Return (X, Y) of the center of cell containing provided text 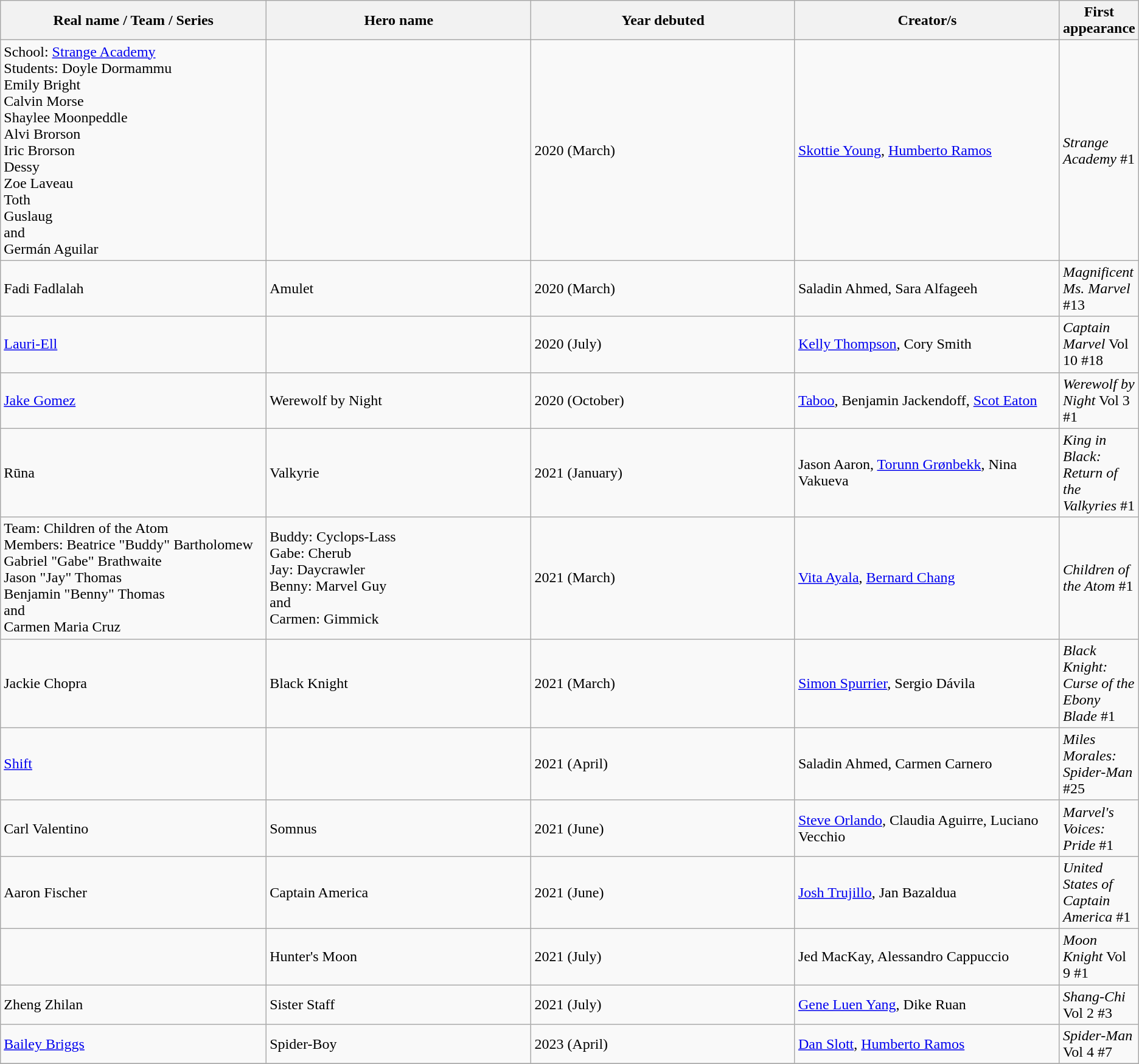
Strange Academy #1 (1099, 150)
Taboo, Benjamin Jackendoff, Scot Eaton (927, 400)
Hero name (399, 21)
2020 (July) (663, 344)
Black Knight: Curse of the Ebony Blade #1 (1099, 683)
2020 (October) (663, 400)
First appearance (1099, 21)
Sister Staff (399, 1004)
Kelly Thompson, Cory Smith (927, 344)
Shift (134, 764)
Skottie Young, Humberto Ramos (927, 150)
Bailey Briggs (134, 1044)
Valkyrie (399, 473)
Buddy: Cyclops-LassGabe: CherubJay: DaycrawlerBenny: Marvel GuyandCarmen: Gimmick (399, 578)
2021 (January) (663, 473)
Jake Gomez (134, 400)
Spider-Boy (399, 1044)
Gene Luen Yang, Dike Ruan (927, 1004)
Year debuted (663, 21)
Black Knight (399, 683)
Amulet (399, 288)
Dan Slott, Humberto Ramos (927, 1044)
Somnus (399, 828)
Lauri-Ell (134, 344)
Zheng Zhilan (134, 1004)
Captain America (399, 892)
Werewolf by Night Vol 3 #1 (1099, 400)
Hunter's Moon (399, 956)
Moon Knight Vol 9 #1 (1099, 956)
Saladin Ahmed, Carmen Carnero (927, 764)
Marvel's Voices: Pride #1 (1099, 828)
Creator/s (927, 21)
Shang-Chi Vol 2 #3 (1099, 1004)
Magnificent Ms. Marvel #13 (1099, 288)
Miles Morales: Spider-Man #25 (1099, 764)
King in Black: Return of the Valkyries #1 (1099, 473)
Real name / Team / Series (134, 21)
Simon Spurrier, Sergio Dávila (927, 683)
Team: Children of the AtomMembers: Beatrice "Buddy" BartholomewGabriel "Gabe" BrathwaiteJason "Jay" ThomasBenjamin "Benny" ThomasandCarmen Maria Cruz (134, 578)
Jackie Chopra (134, 683)
Aaron Fischer (134, 892)
Steve Orlando, Claudia Aguirre, Luciano Vecchio (927, 828)
Werewolf by Night (399, 400)
Saladin Ahmed, Sara Alfageeh (927, 288)
Children of the Atom #1 (1099, 578)
Carl Valentino (134, 828)
Captain Marvel Vol 10 #18 (1099, 344)
Jason Aaron, Torunn Grønbekk, Nina Vakueva (927, 473)
United States of Captain America #1 (1099, 892)
Jed MacKay, Alessandro Cappuccio (927, 956)
2023 (April) (663, 1044)
Rūna (134, 473)
Spider-Man Vol 4 #7 (1099, 1044)
2021 (April) (663, 764)
Fadi Fadlalah (134, 288)
Josh Trujillo, Jan Bazaldua (927, 892)
Vita Ayala, Bernard Chang (927, 578)
